Extract the [x, y] coordinate from the center of the cell holding the provided text.  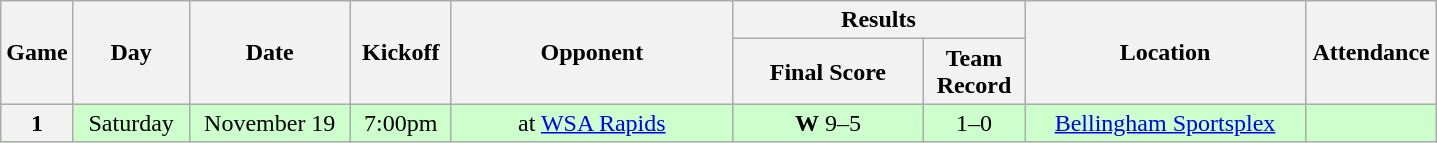
Bellingham Sportsplex [1164, 123]
Day [131, 52]
Results [878, 20]
Kickoff [400, 52]
Opponent [592, 52]
Game [37, 52]
November 19 [270, 123]
Attendance [1372, 52]
1 [37, 123]
Date [270, 52]
at WSA Rapids [592, 123]
Location [1164, 52]
7:00pm [400, 123]
Saturday [131, 123]
Team Record [974, 72]
Final Score [828, 72]
1–0 [974, 123]
W 9–5 [828, 123]
